Pinpoint the cell where the given text exists, returning its (x, y) midpoint coordinate. 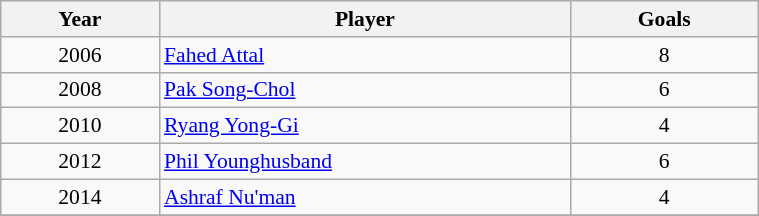
Goals (664, 19)
Ryang Yong-Gi (365, 126)
2006 (80, 55)
2008 (80, 90)
Year (80, 19)
Phil Younghusband (365, 162)
2014 (80, 197)
Pak Song-Chol (365, 90)
8 (664, 55)
Fahed Attal (365, 55)
Player (365, 19)
Ashraf Nu'man (365, 197)
2012 (80, 162)
2010 (80, 126)
